Return the [x, y] coordinate for the center point of the cell that contains the specified text.  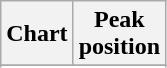
Chart [37, 34]
Peakposition [119, 34]
